Return (X, Y) of the center of cell containing provided text 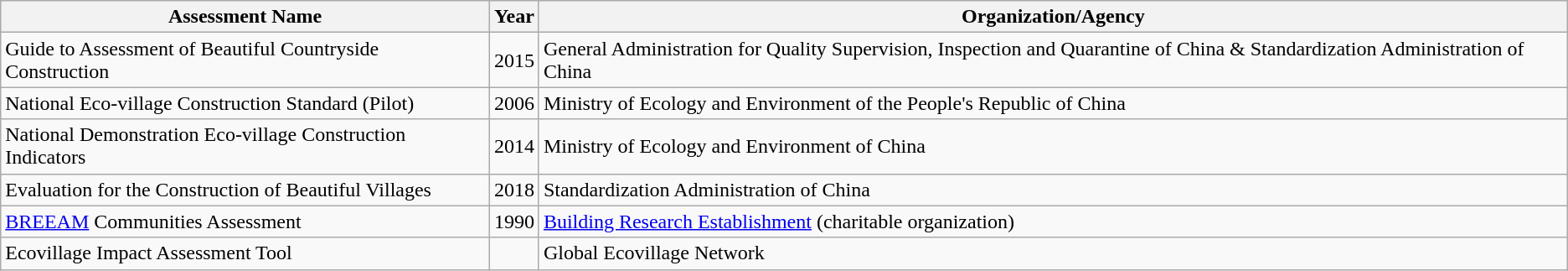
General Administration for Quality Supervision, Inspection and Quarantine of China & Standardization Administration of China (1053, 60)
Year (514, 17)
2015 (514, 60)
2006 (514, 103)
Ministry of Ecology and Environment of China (1053, 146)
Standardization Administration of China (1053, 190)
Ecovillage Impact Assessment Tool (245, 253)
National Eco-village Construction Standard (Pilot) (245, 103)
2018 (514, 190)
1990 (514, 221)
Evaluation for the Construction of Beautiful Villages (245, 190)
BREEAM Communities Assessment (245, 221)
Global Ecovillage Network (1053, 253)
Organization/Agency (1053, 17)
Building Research Establishment (charitable organization) (1053, 221)
National Demonstration Eco-village Construction Indicators (245, 146)
2014 (514, 146)
Assessment Name (245, 17)
Ministry of Ecology and Environment of the People's Republic of China (1053, 103)
Guide to Assessment of Beautiful Countryside Construction (245, 60)
